Determine the [X, Y] coordinate at the center of the cell enclosing the given text.  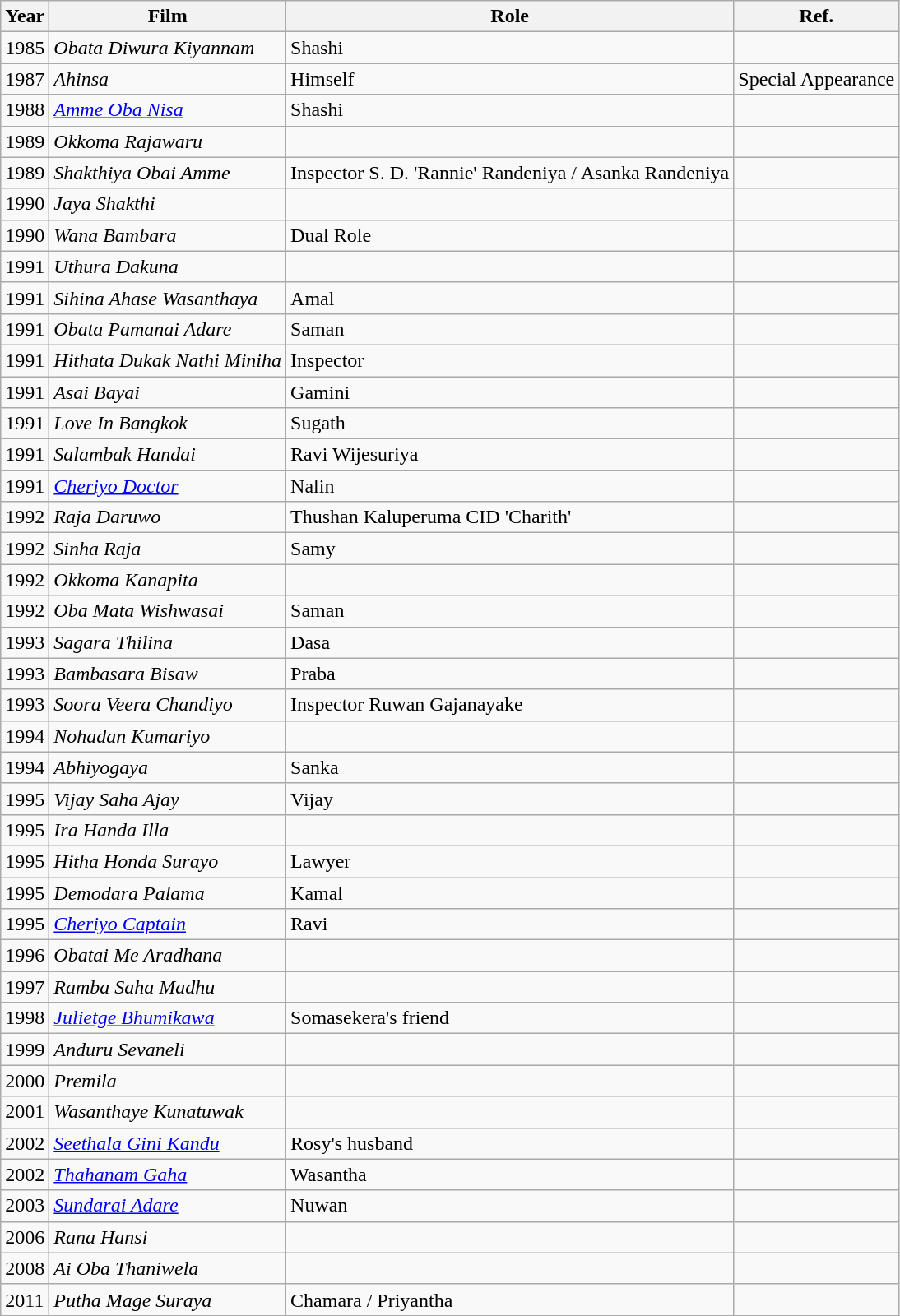
Nohadan Kumariyo [168, 736]
Chamara / Priyantha [510, 1300]
1985 [25, 48]
2003 [25, 1206]
Sanka [510, 767]
Anduru Sevaneli [168, 1050]
Vijay Saha Ajay [168, 799]
Year [25, 16]
Lawyer [510, 861]
Dasa [510, 642]
Premila [168, 1081]
Hithata Dukak Nathi Miniha [168, 360]
Kamal [510, 892]
Nalin [510, 486]
Inspector S. D. 'Rannie' Randeniya / Asanka Randeniya [510, 173]
Role [510, 16]
Obatai Me Aradhana [168, 956]
Amme Oba Nisa [168, 110]
Wasantha [510, 1175]
Samy [510, 549]
Salambak Handai [168, 455]
Ira Handa Illa [168, 830]
1998 [25, 1018]
Oba Mata Wishwasai [168, 611]
Wasanthaye Kunatuwak [168, 1112]
Inspector Ruwan Gajanayake [510, 705]
Special Appearance [816, 79]
Sugath [510, 424]
2000 [25, 1081]
Wana Bambara [168, 235]
Thushan Kaluperuma CID 'Charith' [510, 517]
1999 [25, 1050]
Jaya Shakthi [168, 204]
Love In Bangkok [168, 424]
Ahinsa [168, 79]
Vijay [510, 799]
1996 [25, 956]
Putha Mage Suraya [168, 1300]
Cheriyo Captain [168, 924]
2001 [25, 1112]
Ramba Saha Madhu [168, 987]
Cheriyo Doctor [168, 486]
Ravi [510, 924]
Bambasara Bisaw [168, 674]
Obata Pamanai Adare [168, 329]
Sagara Thilina [168, 642]
Seethala Gini Kandu [168, 1143]
Sundarai Adare [168, 1206]
Rana Hansi [168, 1237]
Okkoma Rajawaru [168, 141]
2008 [25, 1268]
2011 [25, 1300]
Nuwan [510, 1206]
Shakthiya Obai Amme [168, 173]
Soora Veera Chandiyo [168, 705]
Abhiyogaya [168, 767]
1987 [25, 79]
2006 [25, 1237]
Rosy's husband [510, 1143]
Okkoma Kanapita [168, 580]
Hitha Honda Surayo [168, 861]
Sinha Raja [168, 549]
Himself [510, 79]
Demodara Palama [168, 892]
Thahanam Gaha [168, 1175]
Ai Oba Thaniwela [168, 1268]
Praba [510, 674]
Inspector [510, 360]
Obata Diwura Kiyannam [168, 48]
1997 [25, 987]
Raja Daruwo [168, 517]
Asai Bayai [168, 392]
Ref. [816, 16]
Somasekera's friend [510, 1018]
Gamini [510, 392]
Dual Role [510, 235]
Sihina Ahase Wasanthaya [168, 298]
Ravi Wijesuriya [510, 455]
1988 [25, 110]
Amal [510, 298]
Film [168, 16]
Julietge Bhumikawa [168, 1018]
Uthura Dakuna [168, 266]
